Determine the (x, y) coordinate at the center of the cell enclosing the given text.  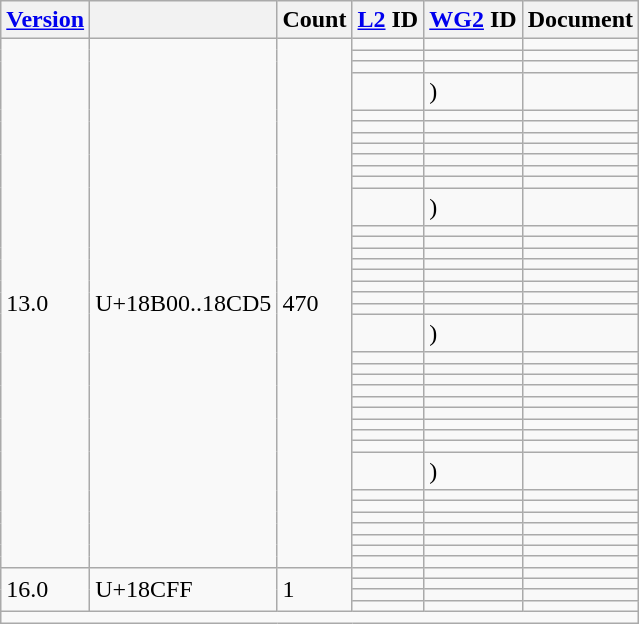
WG2 ID (473, 20)
Version (46, 20)
470 (314, 303)
L2 ID (388, 20)
U+18CFF (184, 589)
13.0 (46, 303)
U+18B00..18CD5 (184, 303)
16.0 (46, 589)
Document (580, 20)
1 (314, 589)
Count (314, 20)
